Detect which cell encompasses the target text, then output its [X, Y] center coordinate. 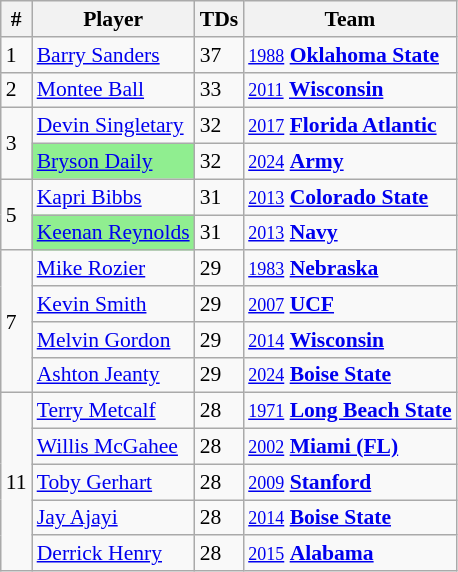
2011 Wisconsin [350, 90]
Jay Ajayi [114, 518]
5 [16, 214]
Derrick Henry [114, 554]
Barry Sanders [114, 55]
2014 Boise State [350, 518]
Bryson Daily [114, 162]
TDs [220, 19]
Team [350, 19]
7 [16, 322]
11 [16, 482]
37 [220, 55]
2013 Colorado State [350, 197]
2007 UCF [350, 304]
Montee Ball [114, 90]
Player [114, 19]
2024 Boise State [350, 375]
Keenan Reynolds [114, 233]
2015 Alabama [350, 554]
2017 Florida Atlantic [350, 126]
Toby Gerhart [114, 482]
33 [220, 90]
1 [16, 55]
3 [16, 144]
Kapri Bibbs [114, 197]
Willis McGahee [114, 447]
Devin Singletary [114, 126]
Kevin Smith [114, 304]
# [16, 19]
Ashton Jeanty [114, 375]
1983 Nebraska [350, 269]
Terry Metcalf [114, 411]
Mike Rozier [114, 269]
2002 Miami (FL) [350, 447]
1988 Oklahoma State [350, 55]
2009 Stanford [350, 482]
2 [16, 90]
2024 Army [350, 162]
1971 Long Beach State [350, 411]
2013 Navy [350, 233]
Melvin Gordon [114, 340]
2014 Wisconsin [350, 340]
